Return (x, y) of the center of cell containing provided text 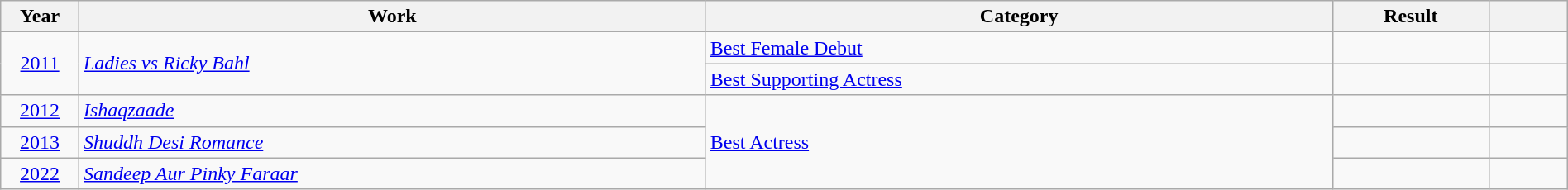
Shuddh Desi Romance (392, 142)
2011 (40, 64)
Year (40, 17)
Category (1019, 17)
2012 (40, 111)
Ladies vs Ricky Bahl (392, 64)
Ishaqzaade (392, 111)
Best Female Debut (1019, 48)
2013 (40, 142)
Sandeep Aur Pinky Faraar (392, 173)
Work (392, 17)
Result (1411, 17)
Best Supporting Actress (1019, 79)
Best Actress (1019, 142)
2022 (40, 173)
